For the text-containing cell, return its midpoint in (X, Y) coordinate format. 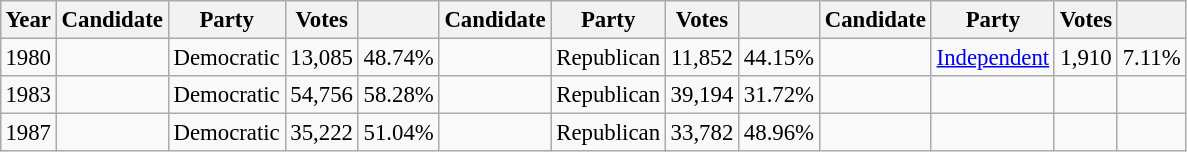
48.74% (398, 57)
51.04% (398, 133)
1983 (28, 95)
13,085 (322, 57)
39,194 (702, 95)
1,910 (1086, 57)
33,782 (702, 133)
31.72% (780, 95)
54,756 (322, 95)
58.28% (398, 95)
1987 (28, 133)
44.15% (780, 57)
11,852 (702, 57)
48.96% (780, 133)
1980 (28, 57)
Year (28, 20)
35,222 (322, 133)
7.11% (1152, 57)
Independent (992, 57)
